Identify which cell holds the provided text, then report its [X, Y] central coordinate. 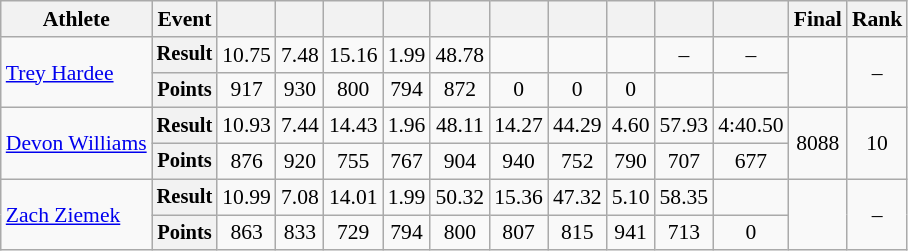
Zach Ziemek [76, 214]
10.99 [246, 197]
50.32 [460, 197]
872 [460, 90]
930 [300, 90]
48.78 [460, 55]
14.43 [354, 126]
10 [878, 144]
833 [300, 233]
58.35 [684, 197]
876 [246, 162]
10.75 [246, 55]
807 [518, 233]
767 [407, 162]
47.32 [578, 197]
752 [578, 162]
940 [518, 162]
677 [750, 162]
Devon Williams [76, 144]
Athlete [76, 19]
863 [246, 233]
920 [300, 162]
57.93 [684, 126]
917 [246, 90]
713 [684, 233]
7.08 [300, 197]
48.11 [460, 126]
707 [684, 162]
15.16 [354, 55]
5.10 [631, 197]
904 [460, 162]
7.44 [300, 126]
729 [354, 233]
Rank [878, 19]
1.96 [407, 126]
4:40.50 [750, 126]
Trey Hardee [76, 72]
14.01 [354, 197]
15.36 [518, 197]
815 [578, 233]
14.27 [518, 126]
Final [818, 19]
Event [185, 19]
44.29 [578, 126]
790 [631, 162]
8088 [818, 144]
755 [354, 162]
7.48 [300, 55]
941 [631, 233]
4.60 [631, 126]
10.93 [246, 126]
